Extract the [X, Y] coordinate from the center of the cell holding the provided text.  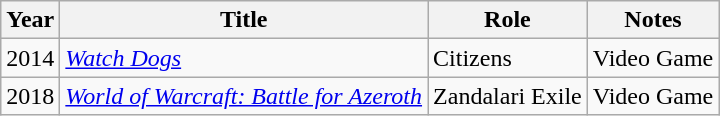
Zandalari Exile [508, 96]
Notes [653, 20]
Role [508, 20]
2014 [30, 58]
Citizens [508, 58]
Year [30, 20]
Watch Dogs [244, 58]
Title [244, 20]
World of Warcraft: Battle for Azeroth [244, 96]
2018 [30, 96]
